For the text-containing cell, return its midpoint in [X, Y] coordinate format. 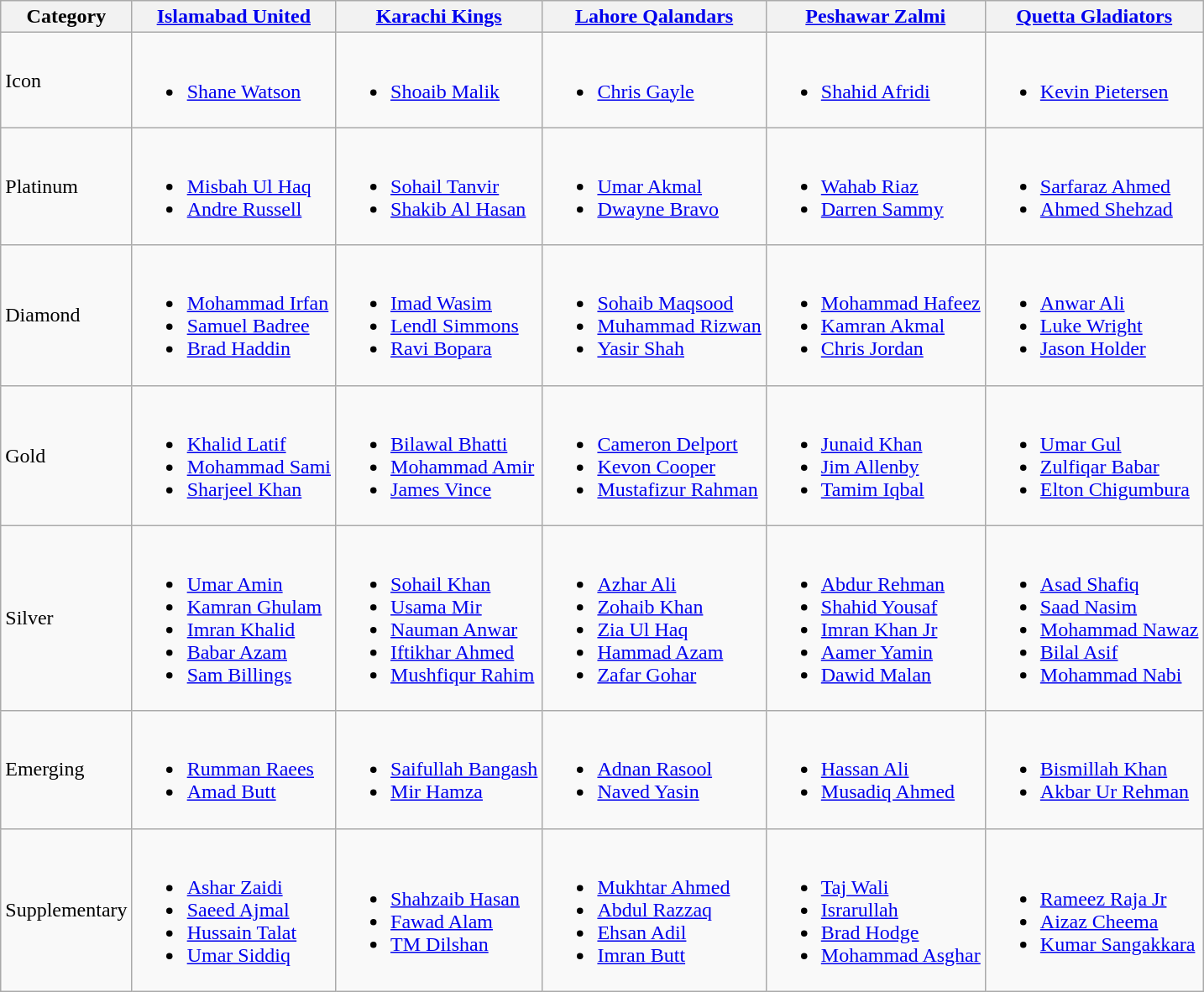
Shahzaib HasanFawad AlamTM Dilshan [439, 910]
Quetta Gladiators [1094, 17]
Mohammad IrfanSamuel BadreeBrad Haddin [233, 316]
Ashar ZaidiSaeed AjmalHussain TalatUmar Siddiq [233, 910]
Supplementary [66, 910]
Sarfaraz AhmedAhmed Shehzad [1094, 186]
Shahid Afridi [875, 81]
Chris Gayle [654, 81]
Umar AminKamran GhulamImran KhalidBabar AzamSam Billings [233, 618]
Azhar AliZohaib KhanZia Ul HaqHammad AzamZafar Gohar [654, 618]
Bismillah KhanAkbar Ur Rehman [1094, 770]
Shoaib Malik [439, 81]
Asad ShafiqSaad NasimMohammad NawazBilal AsifMohammad Nabi [1094, 618]
Lahore Qalandars [654, 17]
Mohammad HafeezKamran AkmalChris Jordan [875, 316]
Khalid LatifMohammad SamiSharjeel Khan [233, 455]
Abdur RehmanShahid YousafImran Khan JrAamer YaminDawid Malan [875, 618]
Imad WasimLendl SimmonsRavi Bopara [439, 316]
Category [66, 17]
Umar GulZulfiqar BabarElton Chigumbura [1094, 455]
Wahab RiazDarren Sammy [875, 186]
Bilawal BhattiMohammad AmirJames Vince [439, 455]
Misbah Ul HaqAndre Russell [233, 186]
Hassan AliMusadiq Ahmed [875, 770]
Gold [66, 455]
Rameez Raja JrAizaz CheemaKumar Sangakkara [1094, 910]
Taj WaliIsrarullahBrad HodgeMohammad Asghar [875, 910]
Emerging [66, 770]
Umar AkmalDwayne Bravo [654, 186]
Saifullah BangashMir Hamza [439, 770]
Shane Watson [233, 81]
Platinum [66, 186]
Peshawar Zalmi [875, 17]
Anwar AliLuke WrightJason Holder [1094, 316]
Adnan RasoolNaved Yasin [654, 770]
Diamond [66, 316]
Junaid KhanJim AllenbyTamim Iqbal [875, 455]
Cameron DelportKevon CooperMustafizur Rahman [654, 455]
Islamabad United [233, 17]
Sohail KhanUsama MirNauman AnwarIftikhar AhmedMushfiqur Rahim [439, 618]
Silver [66, 618]
Sohaib MaqsoodMuhammad RizwanYasir Shah [654, 316]
Kevin Pietersen [1094, 81]
Sohail TanvirShakib Al Hasan [439, 186]
Karachi Kings [439, 17]
Rumman RaeesAmad Butt [233, 770]
Mukhtar AhmedAbdul RazzaqEhsan AdilImran Butt [654, 910]
Icon [66, 81]
